Find where the given text appears and provide that cell's center as (X, Y) coordinate. 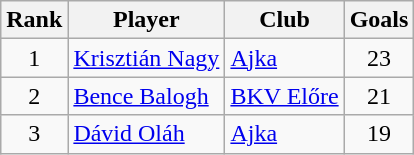
Krisztián Nagy (146, 58)
Dávid Oláh (146, 134)
2 (34, 96)
Bence Balogh (146, 96)
Goals (379, 20)
Rank (34, 20)
BKV Előre (284, 96)
1 (34, 58)
Player (146, 20)
Club (284, 20)
21 (379, 96)
3 (34, 134)
23 (379, 58)
19 (379, 134)
